For the text-containing cell, return its midpoint in [X, Y] coordinate format. 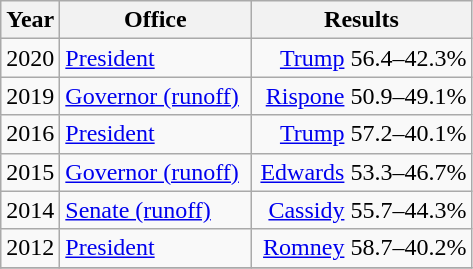
Trump 57.2–40.1% [362, 134]
Cassidy 55.7–44.3% [362, 210]
2016 [30, 134]
Year [30, 20]
Office [156, 20]
Results [362, 20]
Trump 56.4–42.3% [362, 58]
2019 [30, 96]
Edwards 53.3–46.7% [362, 172]
Rispone 50.9–49.1% [362, 96]
2020 [30, 58]
2012 [30, 248]
2015 [30, 172]
2014 [30, 210]
Senate (runoff) [156, 210]
Romney 58.7–40.2% [362, 248]
